Identify which cell holds the provided text, then report its (X, Y) central coordinate. 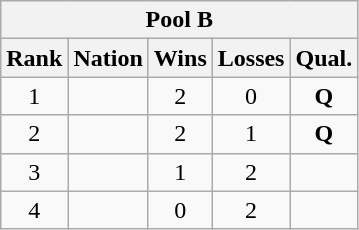
Losses (251, 58)
Pool B (180, 20)
4 (34, 210)
Qual. (324, 58)
Nation (108, 58)
3 (34, 172)
Wins (180, 58)
Rank (34, 58)
